Detect which cell encompasses the target text, then output its (X, Y) center coordinate. 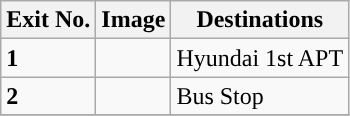
Destinations (260, 20)
Hyundai 1st APT (260, 58)
2 (48, 96)
Image (134, 20)
Exit No. (48, 20)
1 (48, 58)
Bus Stop (260, 96)
